Search for the cell housing the specified text and yield its (X, Y) center coordinate. 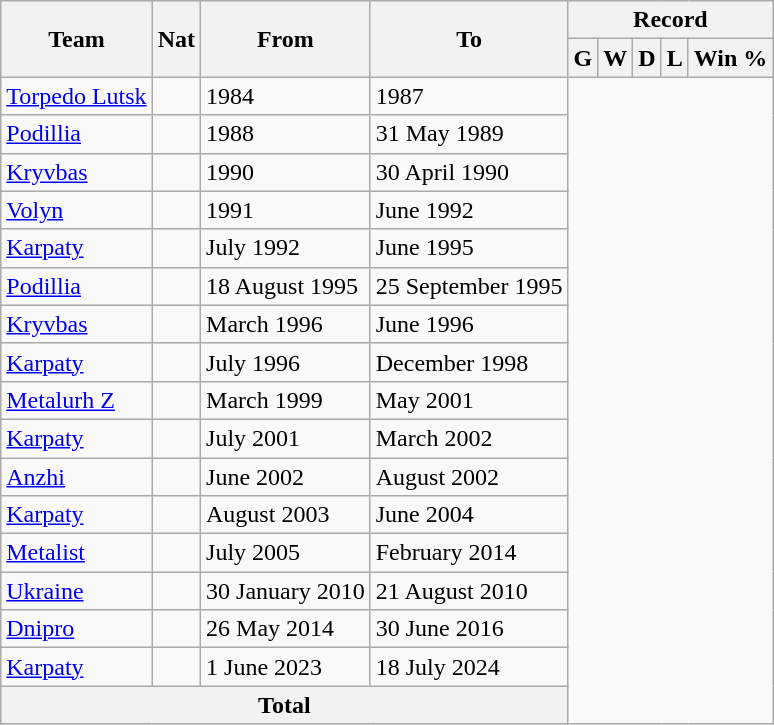
June 2002 (286, 477)
Nat (176, 39)
To (469, 39)
June 2004 (469, 515)
30 June 2016 (469, 629)
1991 (286, 210)
July 1992 (286, 248)
L (674, 58)
Torpedo Lutsk (76, 96)
May 2001 (469, 400)
18 July 2024 (469, 667)
July 2001 (286, 438)
Record (670, 20)
June 1992 (469, 210)
Dnipro (76, 629)
30 January 2010 (286, 591)
1987 (469, 96)
December 1998 (469, 362)
Ukraine (76, 591)
Metalurh Z (76, 400)
Anzhi (76, 477)
Win % (730, 58)
From (286, 39)
Metalist (76, 553)
25 September 1995 (469, 286)
31 May 1989 (469, 134)
August 2002 (469, 477)
June 1996 (469, 324)
1 June 2023 (286, 667)
Volyn (76, 210)
March 1999 (286, 400)
21 August 2010 (469, 591)
26 May 2014 (286, 629)
February 2014 (469, 553)
18 August 1995 (286, 286)
July 1996 (286, 362)
1988 (286, 134)
March 1996 (286, 324)
June 1995 (469, 248)
July 2005 (286, 553)
D (647, 58)
1990 (286, 172)
Total (284, 705)
August 2003 (286, 515)
W (616, 58)
Team (76, 39)
March 2002 (469, 438)
G (583, 58)
1984 (286, 96)
30 April 1990 (469, 172)
